Determine the [X, Y] coordinate at the center of the cell enclosing the given text.  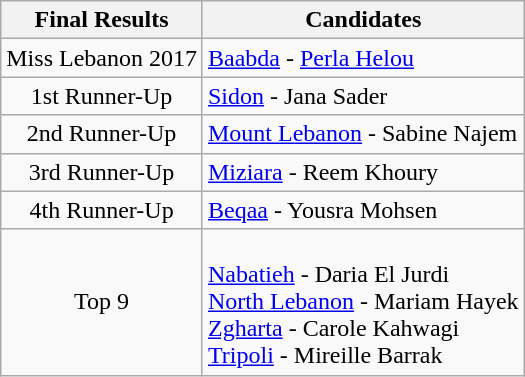
Final Results [102, 20]
Miss Lebanon 2017 [102, 58]
Nabatieh - Daria El Jurdi North Lebanon - Mariam Hayek Zgharta - Carole Kahwagi Tripoli - Mireille Barrak [363, 302]
Miziara - Reem Khoury [363, 172]
Mount Lebanon - Sabine Najem [363, 134]
Baabda - Perla Helou [363, 58]
Candidates [363, 20]
1st Runner-Up [102, 96]
Sidon - Jana Sader [363, 96]
3rd Runner-Up [102, 172]
4th Runner-Up [102, 210]
Top 9 [102, 302]
Beqaa - Yousra Mohsen [363, 210]
2nd Runner-Up [102, 134]
